Capture the cell that displays the provided text and extract its [X, Y] central coordinate. 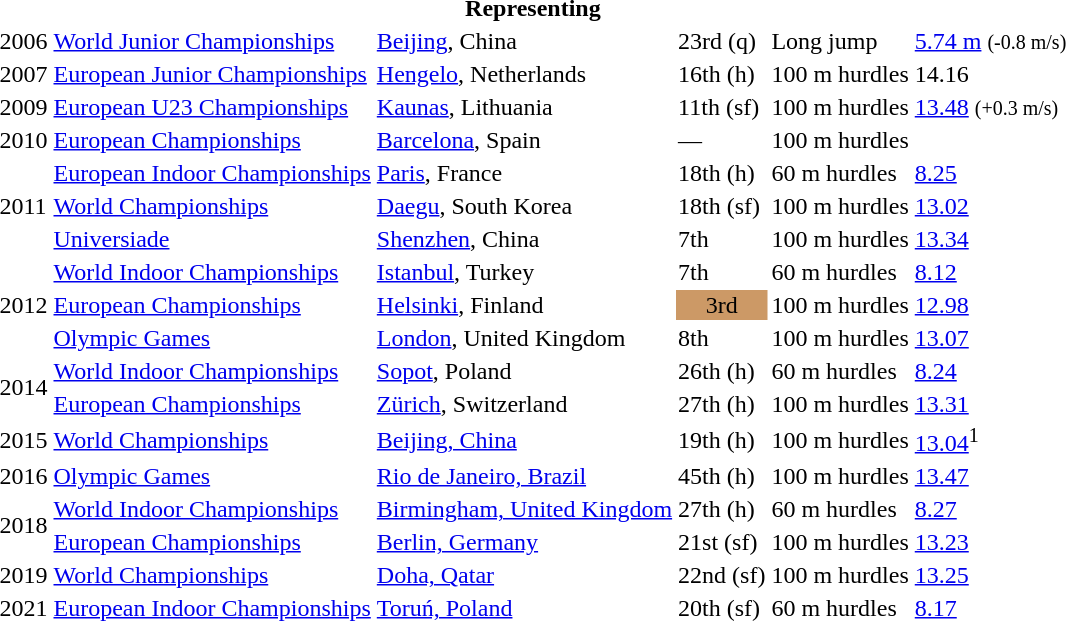
16th (h) [722, 74]
Sopot, Poland [524, 371]
11th (sf) [722, 107]
Paris, France [524, 173]
21st (sf) [722, 542]
Universiade [212, 239]
Barcelona, Spain [524, 140]
— [722, 140]
London, United Kingdom [524, 338]
Kaunas, Lithuania [524, 107]
8th [722, 338]
Hengelo, Netherlands [524, 74]
Zürich, Switzerland [524, 404]
Istanbul, Turkey [524, 272]
Birmingham, United Kingdom [524, 509]
26th (h) [722, 371]
18th (sf) [722, 206]
Daegu, South Korea [524, 206]
Rio de Janeiro, Brazil [524, 476]
Berlin, Germany [524, 542]
Doha, Qatar [524, 575]
Long jump [840, 41]
18th (h) [722, 173]
Shenzhen, China [524, 239]
22nd (sf) [722, 575]
19th (h) [722, 440]
World Junior Championships [212, 41]
3rd [722, 305]
European Indoor Championships [212, 173]
Helsinki, Finland [524, 305]
European U23 Championships [212, 107]
45th (h) [722, 476]
European Junior Championships [212, 74]
23rd (q) [722, 41]
